Provide the (x, y) coordinate of the cell's center where the given text is located.  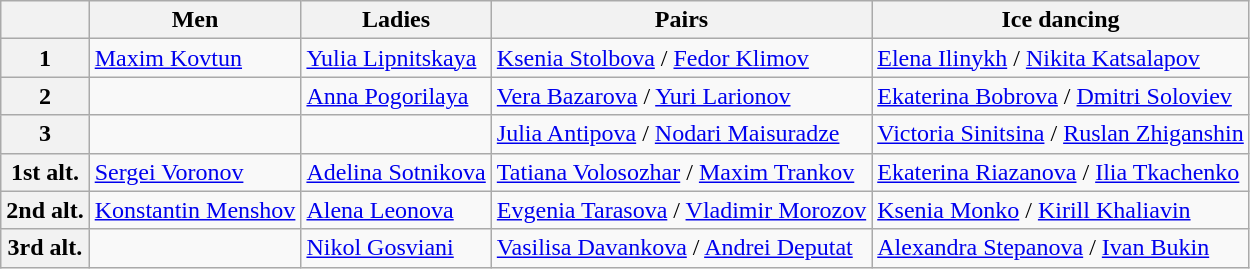
Ksenia Monko / Kirill Khaliavin (1061, 210)
1 (45, 58)
Ksenia Stolbova / Fedor Klimov (681, 58)
3rd alt. (45, 248)
Maxim Kovtun (195, 58)
3 (45, 134)
Alexandra Stepanova / Ivan Bukin (1061, 248)
Julia Antipova / Nodari Maisuradze (681, 134)
Pairs (681, 20)
Anna Pogorilaya (396, 96)
Nikol Gosviani (396, 248)
Ekaterina Bobrova / Dmitri Soloviev (1061, 96)
Ice dancing (1061, 20)
Konstantin Menshov (195, 210)
Yulia Lipnitskaya (396, 58)
Sergei Voronov (195, 172)
Evgenia Tarasova / Vladimir Morozov (681, 210)
2nd alt. (45, 210)
Vera Bazarova / Yuri Larionov (681, 96)
Adelina Sotnikova (396, 172)
Tatiana Volosozhar / Maxim Trankov (681, 172)
Victoria Sinitsina / Ruslan Zhiganshin (1061, 134)
Ladies (396, 20)
Men (195, 20)
Ekaterina Riazanova / Ilia Tkachenko (1061, 172)
Elena Ilinykh / Nikita Katsalapov (1061, 58)
1st alt. (45, 172)
Alena Leonova (396, 210)
Vasilisa Davankova / Andrei Deputat (681, 248)
2 (45, 96)
